Search for the cell housing the specified text and yield its [x, y] center coordinate. 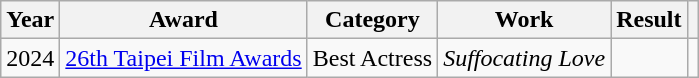
Suffocating Love [524, 58]
26th Taipei Film Awards [184, 58]
2024 [30, 58]
Year [30, 20]
Best Actress [372, 58]
Category [372, 20]
Result [649, 20]
Award [184, 20]
Work [524, 20]
